Determine the [x, y] coordinate at the center of the cell enclosing the given text.  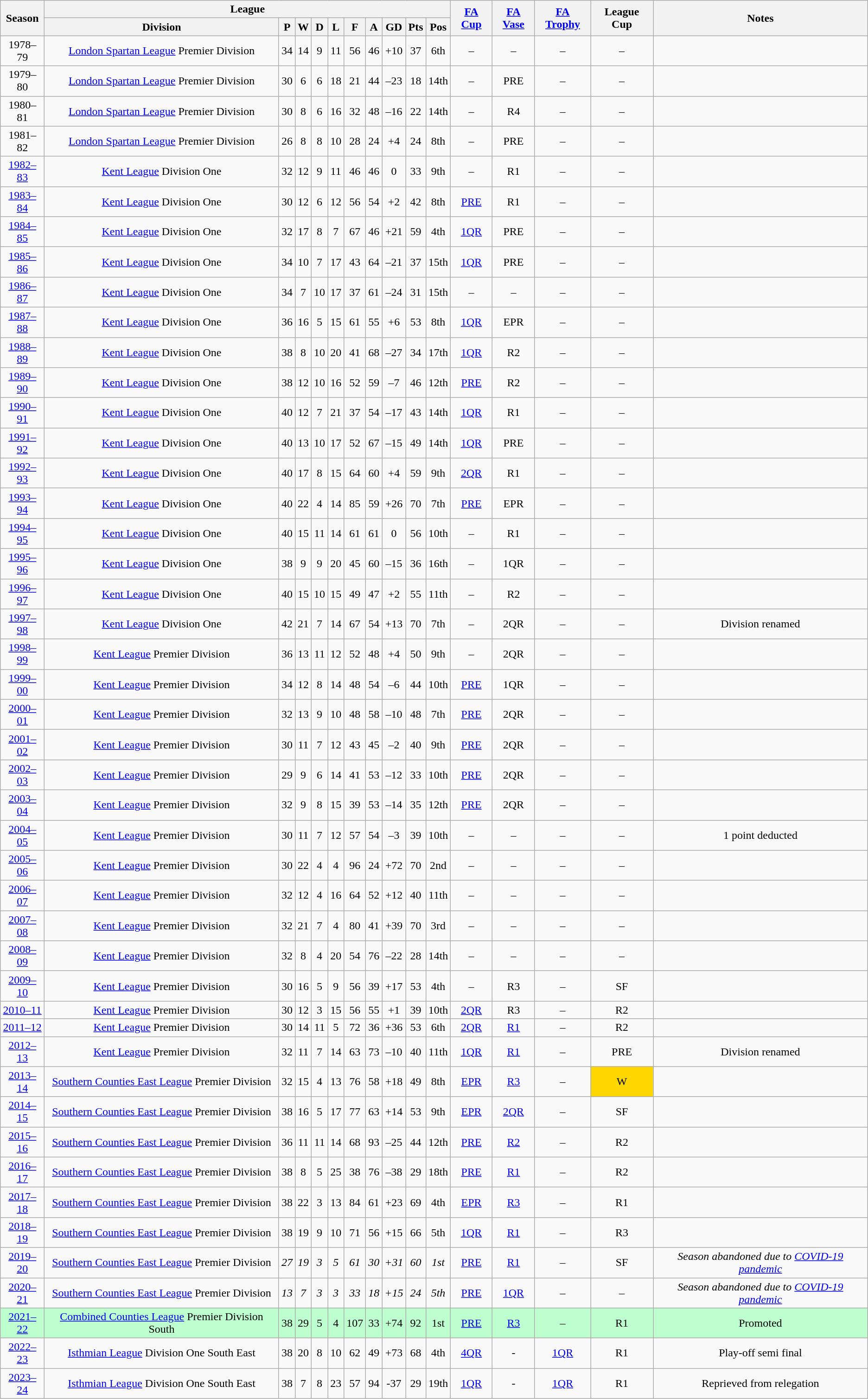
72 [355, 1028]
1 point deducted [760, 835]
L [336, 27]
85 [355, 504]
1984–85 [22, 232]
–25 [394, 1142]
1991–92 [22, 443]
1978–79 [22, 51]
+23 [394, 1202]
71 [355, 1233]
2018–19 [22, 1233]
77 [355, 1112]
2013–14 [22, 1081]
2000–01 [22, 714]
50 [415, 654]
–38 [394, 1172]
Division [162, 27]
2017–18 [22, 1202]
Promoted [760, 1323]
–2 [394, 745]
+17 [394, 986]
+31 [394, 1262]
2023–24 [22, 1384]
Notes [760, 18]
16th [438, 564]
FA Vase [513, 18]
+72 [394, 865]
93 [374, 1142]
2016–17 [22, 1172]
2020–21 [22, 1293]
–16 [394, 111]
1996–97 [22, 594]
2010–11 [22, 1010]
+13 [394, 624]
+18 [394, 1081]
1980–81 [22, 111]
P [287, 27]
Combined Counties League Premier Division South [162, 1323]
19th [438, 1384]
47 [374, 594]
96 [355, 865]
+21 [394, 232]
3rd [438, 926]
84 [355, 1202]
80 [355, 926]
2001–02 [22, 745]
GD [394, 27]
73 [374, 1052]
107 [355, 1323]
–6 [394, 684]
2005–06 [22, 865]
League Cup [622, 18]
1981–82 [22, 141]
2006–07 [22, 896]
–22 [394, 956]
1979–80 [22, 81]
1992–93 [22, 473]
35 [415, 805]
1997–98 [22, 624]
69 [415, 1202]
1986–87 [22, 292]
+39 [394, 926]
+12 [394, 896]
+14 [394, 1112]
31 [415, 292]
2007–08 [22, 926]
1988–89 [22, 352]
–23 [394, 81]
Pts [415, 27]
–17 [394, 413]
A [374, 27]
1998–99 [22, 654]
+26 [394, 504]
2022–23 [22, 1353]
2021–22 [22, 1323]
–12 [394, 774]
+74 [394, 1323]
2003–04 [22, 805]
2012–13 [22, 1052]
27 [287, 1262]
–7 [394, 383]
2004–05 [22, 835]
92 [415, 1323]
18th [438, 1172]
–27 [394, 352]
F [355, 27]
2019–20 [22, 1262]
1995–96 [22, 564]
17th [438, 352]
1989–90 [22, 383]
2009–10 [22, 986]
+73 [394, 1353]
+1 [394, 1010]
1994–95 [22, 533]
R4 [513, 111]
1985–86 [22, 262]
23 [336, 1384]
+10 [394, 51]
Season [22, 18]
2002–03 [22, 774]
25 [336, 1172]
Pos [438, 27]
Reprieved from relegation [760, 1384]
FA Trophy [562, 18]
62 [355, 1353]
FA Cup [471, 18]
+36 [394, 1028]
2008–09 [22, 956]
1987–88 [22, 322]
2015–16 [22, 1142]
–24 [394, 292]
–21 [394, 262]
1990–91 [22, 413]
1993–94 [22, 504]
2011–12 [22, 1028]
-37 [394, 1384]
94 [374, 1384]
D [320, 27]
4QR [471, 1353]
Play-off semi final [760, 1353]
+6 [394, 322]
–3 [394, 835]
26 [287, 141]
1999–00 [22, 684]
2nd [438, 865]
–14 [394, 805]
66 [415, 1233]
2014–15 [22, 1112]
1982–83 [22, 172]
League [248, 9]
1983–84 [22, 201]
